For the text-containing cell, return its midpoint in [X, Y] coordinate format. 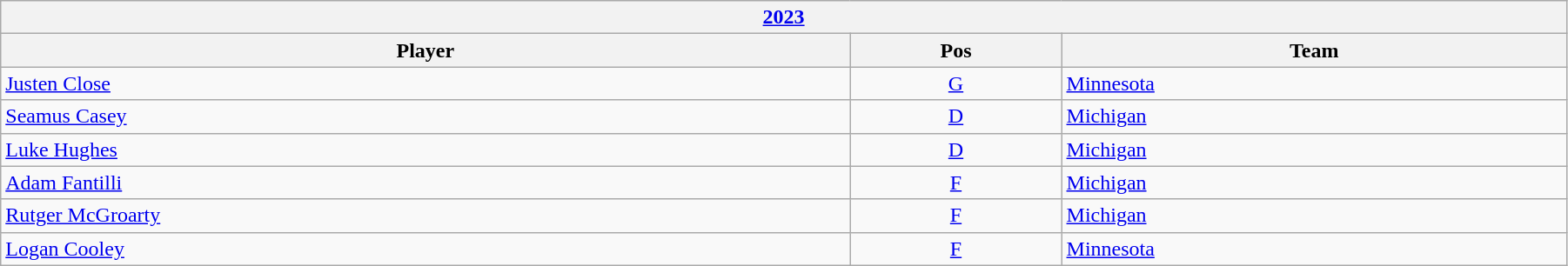
Team [1314, 50]
Adam Fantilli [426, 183]
Rutger McGroarty [426, 216]
G [955, 83]
2023 [784, 17]
Pos [955, 50]
Logan Cooley [426, 249]
Player [426, 50]
Justen Close [426, 83]
Luke Hughes [426, 150]
Seamus Casey [426, 116]
